Identify which cell holds the provided text, then report its (X, Y) central coordinate. 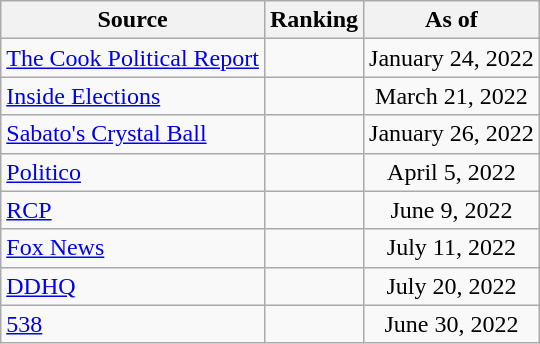
July 20, 2022 (452, 286)
RCP (133, 210)
Politico (133, 172)
Fox News (133, 248)
538 (133, 324)
January 26, 2022 (452, 134)
June 9, 2022 (452, 210)
January 24, 2022 (452, 58)
June 30, 2022 (452, 324)
As of (452, 20)
Source (133, 20)
Ranking (314, 20)
July 11, 2022 (452, 248)
April 5, 2022 (452, 172)
The Cook Political Report (133, 58)
Sabato's Crystal Ball (133, 134)
DDHQ (133, 286)
March 21, 2022 (452, 96)
Inside Elections (133, 96)
